Search for the cell housing the specified text and yield its (x, y) center coordinate. 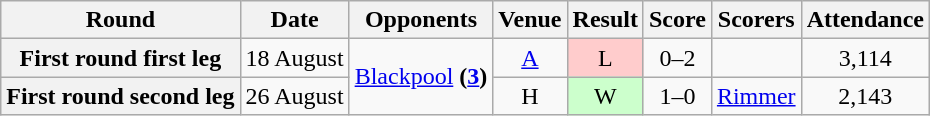
Opponents (421, 20)
Scorers (756, 20)
First round first leg (120, 58)
Score (677, 20)
W (605, 96)
26 August (294, 96)
A (530, 58)
3,114 (865, 58)
Attendance (865, 20)
Round (120, 20)
First round second leg (120, 96)
H (530, 96)
2,143 (865, 96)
Date (294, 20)
Venue (530, 20)
Blackpool (3) (421, 77)
0–2 (677, 58)
Rimmer (756, 96)
18 August (294, 58)
1–0 (677, 96)
Result (605, 20)
L (605, 58)
